Provide the (X, Y) coordinate of the cell's center where the given text is located.  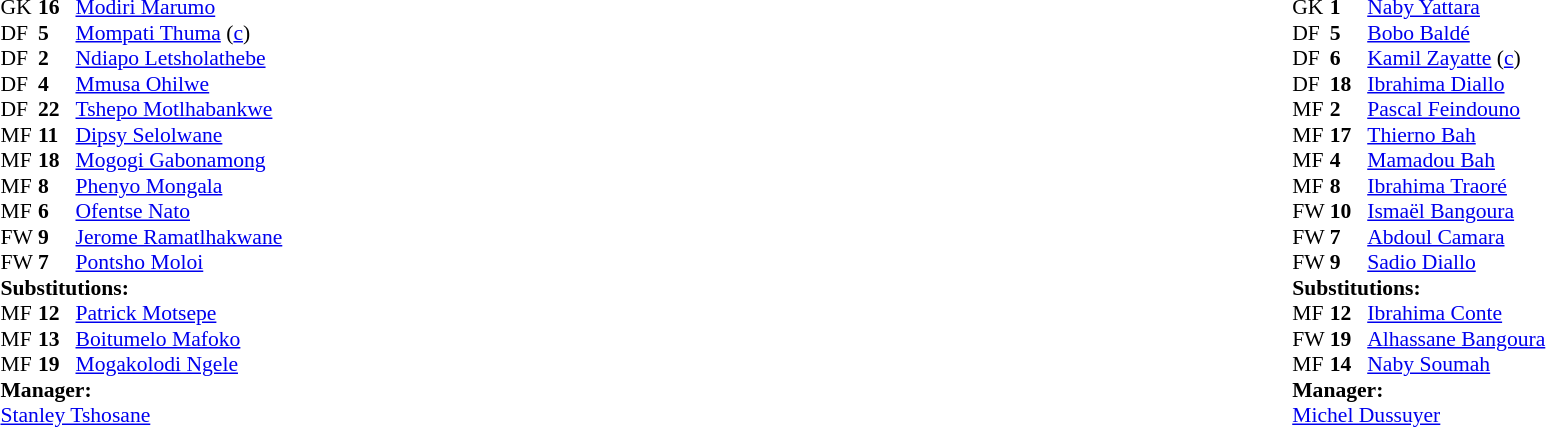
Kamil Zayatte (c) (1456, 59)
22 (57, 109)
Mompati Thuma (c) (180, 33)
Ndiapo Letsholathebe (180, 59)
Mogakolodi Ngele (180, 365)
Alhassane Bangoura (1456, 339)
Ibrahima Traoré (1456, 186)
11 (57, 135)
Thierno Bah (1456, 135)
Tshepo Motlhabankwe (180, 109)
Ibrahima Diallo (1456, 84)
Mmusa Ohilwe (180, 84)
Sadio Diallo (1456, 263)
10 (1349, 211)
Boitumelo Mafoko (180, 339)
Ismaël Bangoura (1456, 211)
Ofentse Nato (180, 211)
13 (57, 339)
Mamadou Bah (1456, 161)
Pontsho Moloi (180, 263)
Ibrahima Conte (1456, 313)
14 (1349, 365)
Naby Soumah (1456, 365)
Abdoul Camara (1456, 237)
Phenyo Mongala (180, 186)
Jerome Ramatlhakwane (180, 237)
17 (1349, 135)
Patrick Motsepe (180, 313)
Pascal Feindouno (1456, 109)
Dipsy Selolwane (180, 135)
Bobo Baldé (1456, 33)
Mogogi Gabonamong (180, 161)
